Determine the (X, Y) coordinate at the center of the cell enclosing the given text.  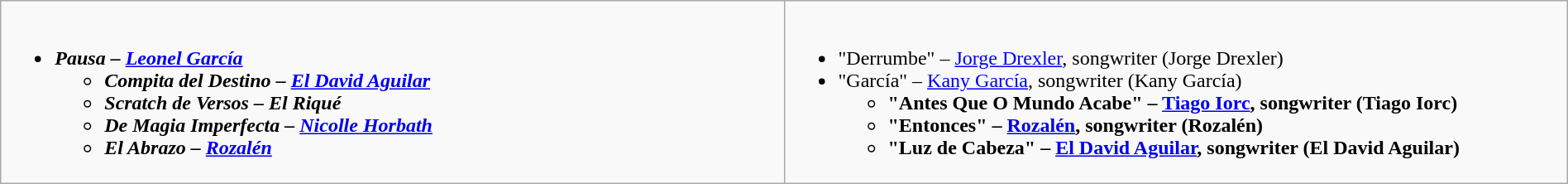
Pausa – Leonel GarcíaCompita del Destino – El David AguilarScratch de Versos – El RiquéDe Magia Imperfecta – Nicolle HorbathEl Abrazo – Rozalén (392, 93)
